Locate the cell with the specified text and output its [X, Y] center coordinate. 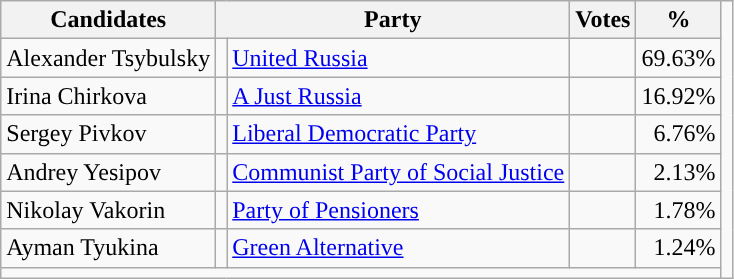
Nikolay Vakorin [108, 210]
Party [393, 20]
% [678, 20]
1.24% [678, 248]
Party of Pensioners [398, 210]
United Russia [398, 58]
A Just Russia [398, 96]
Green Alternative [398, 248]
Ayman Tyukina [108, 248]
Andrey Yesipov [108, 172]
6.76% [678, 134]
Communist Party of Social Justice [398, 172]
Votes [603, 20]
2.13% [678, 172]
1.78% [678, 210]
Alexander Tsybulsky [108, 58]
Sergey Pivkov [108, 134]
Irina Chirkova [108, 96]
69.63% [678, 58]
Liberal Democratic Party [398, 134]
Candidates [108, 20]
16.92% [678, 96]
